Return (x, y) of the center of cell containing provided text 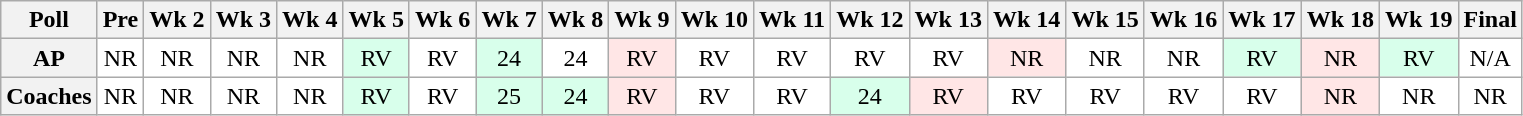
Wk 19 (1419, 20)
Coaches (49, 96)
Wk 15 (1105, 20)
25 (509, 96)
N/A (1490, 58)
Wk 18 (1340, 20)
Wk 2 (177, 20)
Wk 6 (442, 20)
Wk 5 (376, 20)
Poll (49, 20)
Wk 9 (642, 20)
Wk 14 (1026, 20)
Wk 13 (948, 20)
Wk 7 (509, 20)
Wk 4 (310, 20)
Pre (120, 20)
Final (1490, 20)
Wk 11 (792, 20)
Wk 12 (870, 20)
Wk 3 (243, 20)
Wk 8 (575, 20)
Wk 10 (714, 20)
Wk 17 (1262, 20)
AP (49, 58)
Wk 16 (1183, 20)
